Provide the (X, Y) coordinate of the cell's center where the given text is located.  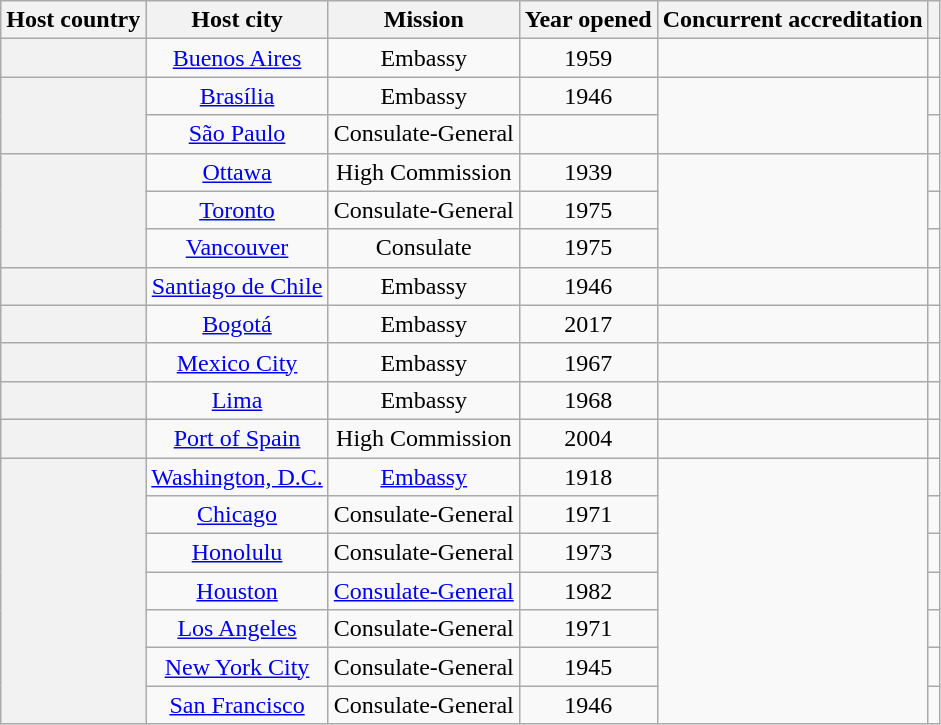
1918 (588, 477)
Vancouver (237, 248)
1982 (588, 591)
Washington, D.C. (237, 477)
1939 (588, 172)
Toronto (237, 210)
Host country (74, 20)
Chicago (237, 515)
Los Angeles (237, 629)
Santiago de Chile (237, 286)
2017 (588, 324)
Mission (424, 20)
Host city (237, 20)
1959 (588, 58)
Honolulu (237, 553)
Ottawa (237, 172)
2004 (588, 438)
1967 (588, 362)
Mexico City (237, 362)
1945 (588, 667)
São Paulo (237, 134)
Port of Spain (237, 438)
1968 (588, 400)
Bogotá (237, 324)
1973 (588, 553)
Brasília (237, 96)
Houston (237, 591)
Buenos Aires (237, 58)
New York City (237, 667)
Year opened (588, 20)
San Francisco (237, 705)
Concurrent accreditation (792, 20)
Consulate (424, 248)
Lima (237, 400)
